Detect which cell encompasses the target text, then output its [X, Y] center coordinate. 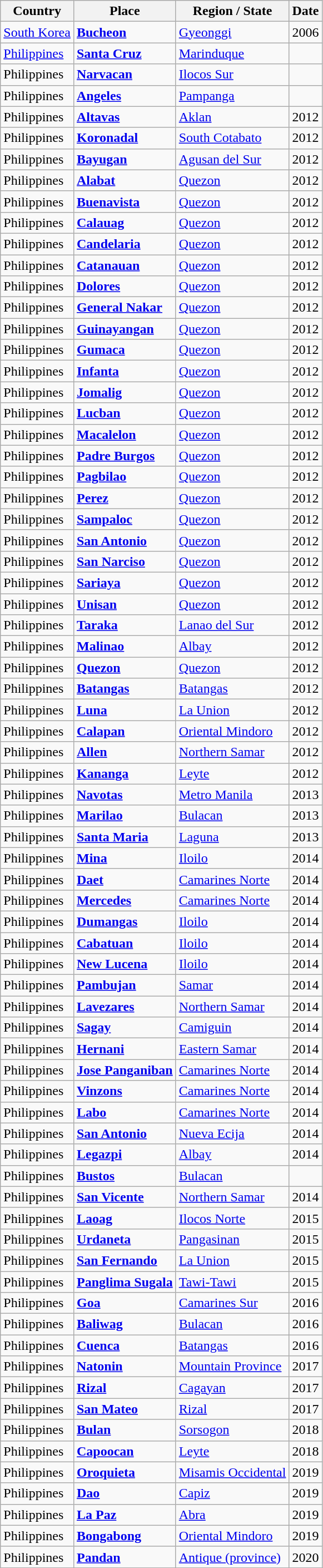
Capoocan [125, 1451]
Samar [232, 985]
Cabatuan [125, 943]
Sampaloc [125, 519]
Urdaneta [125, 1239]
Marilao [125, 816]
Laoag [125, 1218]
Guinayangan [125, 329]
Pandan [125, 1557]
Candelaria [125, 244]
Place [125, 11]
Misamis Occidental [232, 1472]
Cuenca [125, 1345]
Jose Panganiban [125, 1070]
La Paz [125, 1515]
Labo [125, 1112]
Baliwag [125, 1324]
New Lucena [125, 964]
Padre Burgos [125, 456]
Aklan [232, 117]
Lucban [125, 413]
Antique (province) [232, 1557]
Panglima Sugala [125, 1281]
Abra [232, 1515]
Laguna [232, 837]
San Narciso [125, 561]
Dumangas [125, 921]
Pagbilao [125, 477]
Altavas [125, 117]
Buenavista [125, 201]
Calauag [125, 223]
Agusan del Sur [232, 159]
Legazpi [125, 1155]
Oroquieta [125, 1472]
Dao [125, 1493]
Vinzons [125, 1091]
Infanta [125, 371]
Malinao [125, 647]
Pangasinan [232, 1239]
Bongabong [125, 1536]
Region / State [232, 11]
Koronadal [125, 138]
Tawi-Tawi [232, 1281]
Bulan [125, 1430]
Jomalig [125, 392]
Metro Manila [232, 795]
San Vicente [125, 1197]
Pampanga [232, 96]
Camiguin [232, 1028]
Mountain Province [232, 1367]
Country [37, 11]
Taraka [125, 625]
Gumaca [125, 350]
Calapan [125, 731]
Unisan [125, 604]
Allen [125, 752]
Hernani [125, 1049]
Cagayan [232, 1388]
Pambujan [125, 985]
Sorsogon [232, 1430]
Santa Maria [125, 837]
Santa Cruz [125, 53]
Ilocos Sur [232, 75]
Eastern Samar [232, 1049]
Gyeonggi [232, 32]
Nueva Ecija [232, 1133]
General Nakar [125, 308]
2006 [306, 32]
Kananga [125, 773]
Navotas [125, 795]
Mina [125, 858]
Lanao del Sur [232, 625]
Catanauan [125, 265]
Goa [125, 1303]
Bucheon [125, 32]
2020 [306, 1557]
San Mateo [125, 1409]
Daet [125, 879]
Narvacan [125, 75]
Bayugan [125, 159]
Sagay [125, 1028]
Angeles [125, 96]
Capiz [232, 1493]
Alabat [125, 180]
Bustos [125, 1176]
Marinduque [232, 53]
Sariaya [125, 583]
Natonin [125, 1367]
Perez [125, 498]
Camarines Sur [232, 1303]
Date [306, 11]
South Cotabato [232, 138]
Lavezares [125, 1007]
South Korea [37, 32]
San Fernando [125, 1260]
Luna [125, 710]
Mercedes [125, 900]
Dolores [125, 287]
Ilocos Norte [232, 1218]
Macalelon [125, 435]
